Pinpoint the cell where the given text exists, returning its (X, Y) midpoint coordinate. 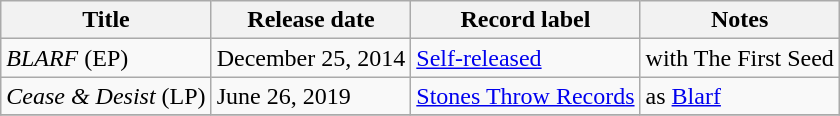
Release date (311, 20)
Title (106, 20)
Self-released (526, 58)
with The First Seed (740, 58)
Notes (740, 20)
June 26, 2019 (311, 96)
Stones Throw Records (526, 96)
BLARF (EP) (106, 58)
Cease & Desist (LP) (106, 96)
December 25, 2014 (311, 58)
Record label (526, 20)
as Blarf (740, 96)
